Detect which cell encompasses the target text, then output its (X, Y) center coordinate. 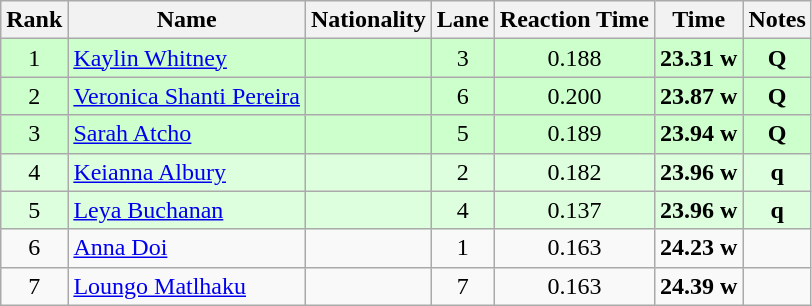
Nationality (369, 20)
Keianna Albury (187, 172)
0.200 (574, 96)
Leya Buchanan (187, 210)
Loungo Matlhaku (187, 286)
Lane (462, 20)
Reaction Time (574, 20)
0.189 (574, 134)
23.31 w (698, 58)
0.182 (574, 172)
Time (698, 20)
24.23 w (698, 248)
Notes (777, 20)
23.94 w (698, 134)
Rank (34, 20)
Name (187, 20)
Anna Doi (187, 248)
24.39 w (698, 286)
Veronica Shanti Pereira (187, 96)
Sarah Atcho (187, 134)
Kaylin Whitney (187, 58)
0.188 (574, 58)
0.137 (574, 210)
23.87 w (698, 96)
